Locate the cell with the specified text and output its [x, y] center coordinate. 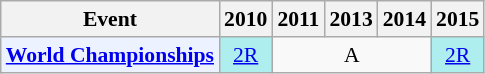
Event [110, 19]
World Championships [110, 55]
2010 [246, 19]
2013 [350, 19]
2014 [404, 19]
2015 [458, 19]
A [352, 55]
2011 [298, 19]
